Identify which cell holds the provided text, then report its (x, y) central coordinate. 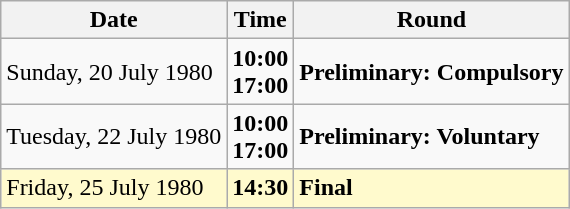
Friday, 25 July 1980 (114, 188)
Round (432, 20)
Date (114, 20)
Preliminary: Voluntary (432, 136)
Preliminary: Compulsory (432, 72)
Time (260, 20)
Final (432, 188)
Sunday, 20 July 1980 (114, 72)
Tuesday, 22 July 1980 (114, 136)
14:30 (260, 188)
